Find where the given text appears and provide that cell's center as (X, Y) coordinate. 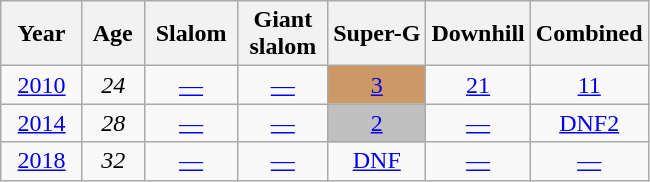
Combined (589, 34)
2014 (42, 123)
Giant slalom (283, 34)
21 (478, 85)
11 (589, 85)
2 (377, 123)
Downhill (478, 34)
DNF (377, 161)
2018 (42, 161)
Year (42, 34)
Super-G (377, 34)
2010 (42, 85)
24 (113, 85)
3 (377, 85)
28 (113, 123)
32 (113, 161)
Slalom (191, 34)
Age (113, 34)
DNF2 (589, 123)
